For the text-containing cell, return its midpoint in (X, Y) coordinate format. 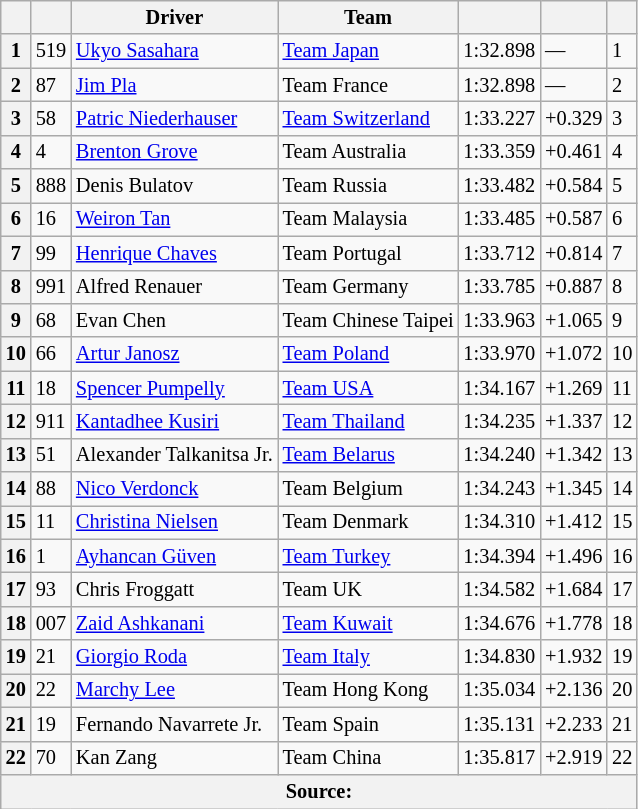
007 (51, 623)
Source: (319, 791)
Team Chinese Taipei (368, 320)
1:34.243 (500, 489)
Team Turkey (368, 556)
+0.461 (574, 152)
+1.684 (574, 589)
Team Hong Kong (368, 690)
Team Belgium (368, 489)
Team Australia (368, 152)
+2.919 (574, 758)
Denis Bulatov (174, 186)
Team China (368, 758)
Artur Janosz (174, 354)
Team Russia (368, 186)
Kantadhee Kusiri (174, 421)
Evan Chen (174, 320)
1:35.034 (500, 690)
Jim Pla (174, 85)
Team Malaysia (368, 219)
1:34.240 (500, 455)
Team (368, 17)
+1.065 (574, 320)
1:34.394 (500, 556)
88 (51, 489)
+1.778 (574, 623)
+0.584 (574, 186)
93 (51, 589)
1:35.817 (500, 758)
1:33.963 (500, 320)
1:34.582 (500, 589)
Team Denmark (368, 522)
58 (51, 118)
Team Poland (368, 354)
Alexander Talkanitsa Jr. (174, 455)
1:34.830 (500, 657)
Team Switzerland (368, 118)
1:34.235 (500, 421)
Team Portugal (368, 253)
+2.136 (574, 690)
Fernando Navarrete Jr. (174, 724)
Nico Verdonck (174, 489)
Team Belarus (368, 455)
66 (51, 354)
+1.072 (574, 354)
519 (51, 51)
Team Japan (368, 51)
1:33.785 (500, 287)
Team Italy (368, 657)
Team France (368, 85)
99 (51, 253)
1:34.310 (500, 522)
Weiron Tan (174, 219)
Chris Froggatt (174, 589)
+1.337 (574, 421)
Team Thailand (368, 421)
Team USA (368, 388)
+0.887 (574, 287)
1:34.676 (500, 623)
Spencer Pumpelly (174, 388)
888 (51, 186)
1:33.485 (500, 219)
68 (51, 320)
51 (51, 455)
Ukyo Sasahara (174, 51)
1:33.227 (500, 118)
1:34.167 (500, 388)
+0.587 (574, 219)
70 (51, 758)
+1.412 (574, 522)
1:33.359 (500, 152)
+1.496 (574, 556)
Christina Nielsen (174, 522)
1:33.970 (500, 354)
Zaid Ashkanani (174, 623)
Patric Niederhauser (174, 118)
+1.342 (574, 455)
Marchy Lee (174, 690)
Team Germany (368, 287)
87 (51, 85)
Team UK (368, 589)
1:35.131 (500, 724)
+0.329 (574, 118)
+0.814 (574, 253)
Ayhancan Güven (174, 556)
Alfred Renauer (174, 287)
Team Spain (368, 724)
+1.345 (574, 489)
911 (51, 421)
+1.932 (574, 657)
+1.269 (574, 388)
Giorgio Roda (174, 657)
Kan Zang (174, 758)
Driver (174, 17)
1:33.482 (500, 186)
Brenton Grove (174, 152)
Team Kuwait (368, 623)
991 (51, 287)
1:33.712 (500, 253)
+2.233 (574, 724)
Henrique Chaves (174, 253)
